Identify which cell holds the provided text, then report its [X, Y] central coordinate. 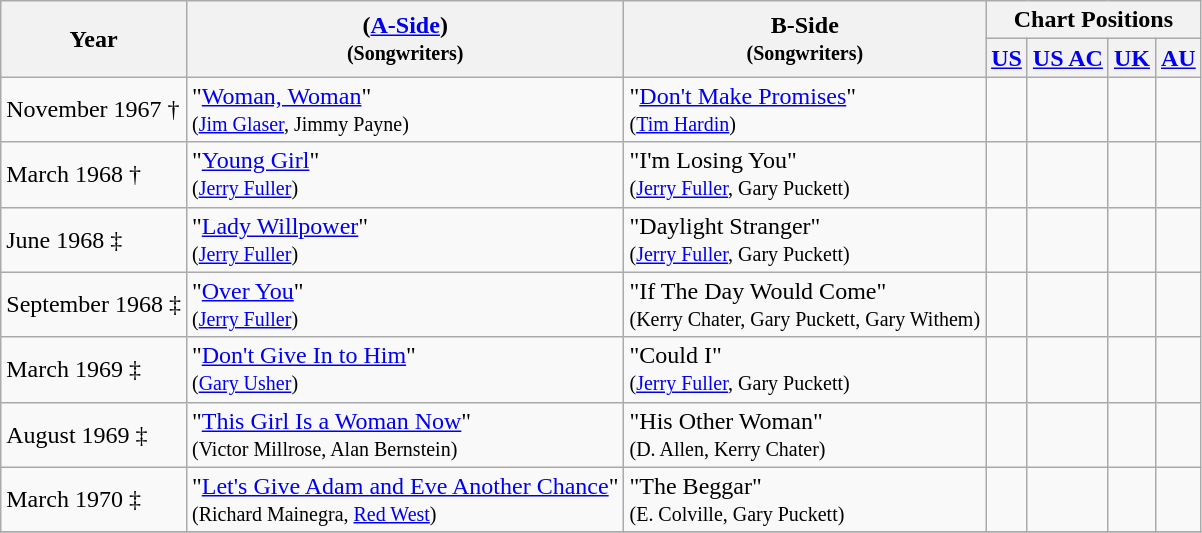
"If The Day Would Come"(Kerry Chater, Gary Puckett, Gary Withem) [805, 304]
March 1970 ‡ [94, 500]
August 1969 ‡ [94, 434]
"Could I"(Jerry Fuller, Gary Puckett) [805, 370]
"Young Girl"(Jerry Fuller) [405, 174]
US AC [1068, 58]
March 1969 ‡ [94, 370]
March 1968 † [94, 174]
"Woman, Woman"(Jim Glaser, Jimmy Payne) [405, 110]
"This Girl Is a Woman Now"(Victor Millrose, Alan Bernstein) [405, 434]
"Lady Willpower"(Jerry Fuller) [405, 240]
"Don't Make Promises"(Tim Hardin) [805, 110]
UK [1132, 58]
November 1967 † [94, 110]
"His Other Woman"(D. Allen, Kerry Chater) [805, 434]
"Let's Give Adam and Eve Another Chance"(Richard Mainegra, Red West) [405, 500]
US [1007, 58]
September 1968 ‡ [94, 304]
Year [94, 39]
B-Side(Songwriters) [805, 39]
Chart Positions [1094, 20]
June 1968 ‡ [94, 240]
"The Beggar"(E. Colville, Gary Puckett) [805, 500]
"Daylight Stranger"(Jerry Fuller, Gary Puckett) [805, 240]
AU [1178, 58]
"Don't Give In to Him"(Gary Usher) [405, 370]
"Over You"(Jerry Fuller) [405, 304]
"I'm Losing You"(Jerry Fuller, Gary Puckett) [805, 174]
(A-Side)(Songwriters) [405, 39]
